Detect which cell encompasses the target text, then output its [x, y] center coordinate. 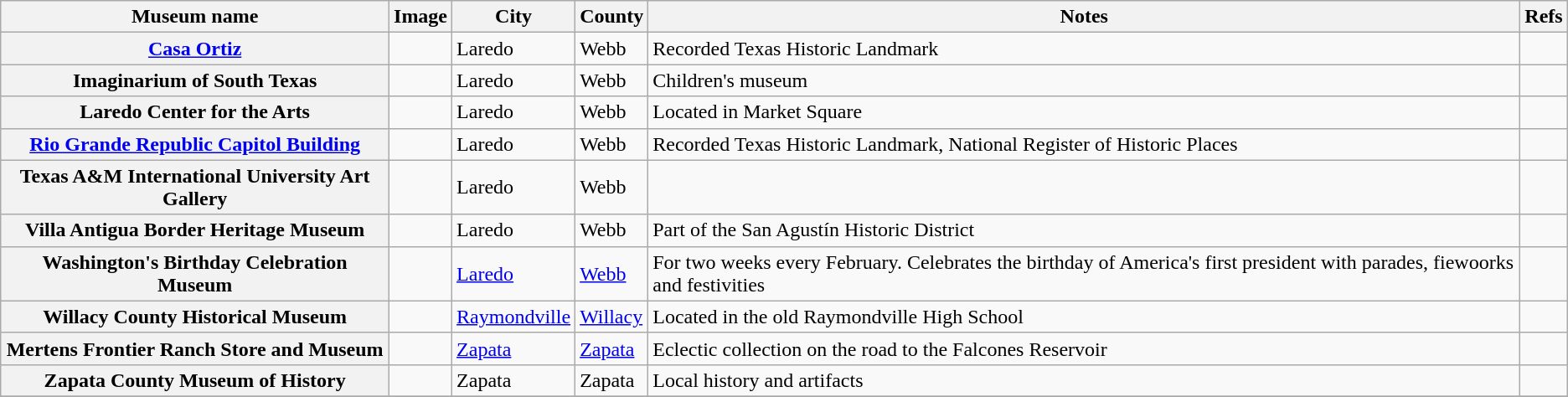
Recorded Texas Historic Landmark [1084, 49]
Zapata County Museum of History [195, 380]
Refs [1544, 17]
For two weeks every February. Celebrates the birthday of America's first president with parades, fiewoorks and festivities [1084, 273]
County [611, 17]
Villa Antigua Border Heritage Museum [195, 230]
Eclectic collection on the road to the Falcones Reservoir [1084, 348]
Located in Market Square [1084, 112]
Laredo Center for the Arts [195, 112]
Rio Grande Republic Capitol Building [195, 144]
Mertens Frontier Ranch Store and Museum [195, 348]
Museum name [195, 17]
Imaginarium of South Texas [195, 80]
Raymondville [514, 317]
City [514, 17]
Located in the old Raymondville High School [1084, 317]
Notes [1084, 17]
Casa Ortiz [195, 49]
Image [420, 17]
Part of the San Agustín Historic District [1084, 230]
Local history and artifacts [1084, 380]
Washington's Birthday Celebration Museum [195, 273]
Children's museum [1084, 80]
Recorded Texas Historic Landmark, National Register of Historic Places [1084, 144]
Willacy [611, 317]
Texas A&M International University Art Gallery [195, 188]
Willacy County Historical Museum [195, 317]
